Extract the (x, y) coordinate from the center of the cell holding the provided text.  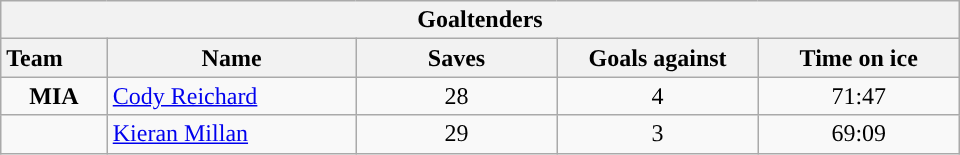
69:09 (858, 134)
Team (54, 58)
Name (232, 58)
Time on ice (858, 58)
71:47 (858, 96)
28 (456, 96)
3 (658, 134)
29 (456, 134)
Cody Reichard (232, 96)
Saves (456, 58)
Kieran Millan (232, 134)
Goaltenders (480, 20)
MIA (54, 96)
Goals against (658, 58)
4 (658, 96)
